From the cell containing the given text, extract its center point as (X, Y) coordinate. 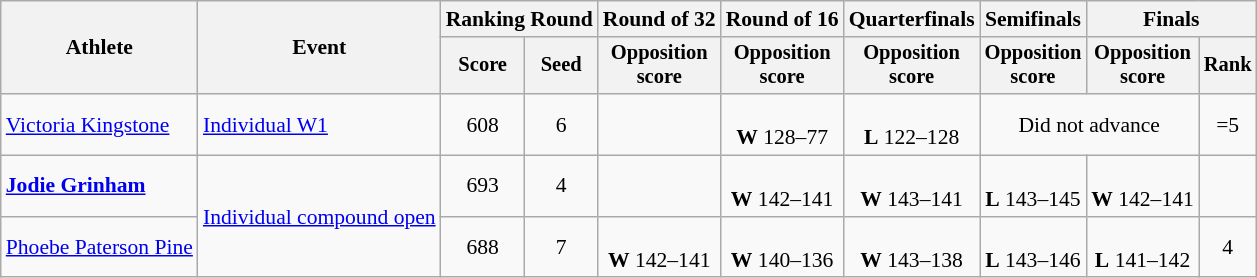
=5 (1228, 124)
L 141–142 (1142, 248)
Seed (562, 66)
W 143–141 (912, 186)
Individual W1 (320, 124)
Ranking Round (520, 19)
608 (483, 124)
Victoria Kingstone (100, 124)
Quarterfinals (912, 19)
Did not advance (1090, 124)
L 143–145 (1034, 186)
Finals (1171, 19)
Athlete (100, 48)
Round of 32 (660, 19)
Rank (1228, 66)
6 (562, 124)
Individual compound open (320, 217)
Jodie Grinham (100, 186)
7 (562, 248)
W 128–77 (782, 124)
L 143–146 (1034, 248)
Round of 16 (782, 19)
Phoebe Paterson Pine (100, 248)
Score (483, 66)
Semifinals (1034, 19)
Event (320, 48)
W 140–136 (782, 248)
W 143–138 (912, 248)
L 122–128 (912, 124)
693 (483, 186)
688 (483, 248)
